Provide the (x, y) coordinate of the cell's center where the given text is located.  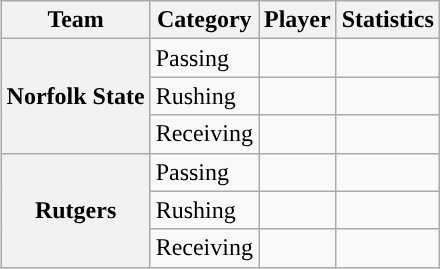
Team (76, 20)
Norfolk State (76, 96)
Player (297, 20)
Rutgers (76, 210)
Statistics (388, 20)
Category (204, 20)
